Provide the [X, Y] coordinate of the cell's center where the given text is located.  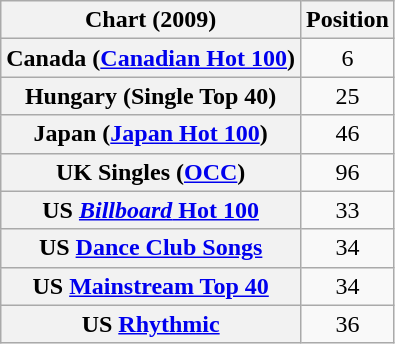
Hungary (Single Top 40) [151, 96]
US Mainstream Top 40 [151, 286]
UK Singles (OCC) [151, 172]
US Rhythmic [151, 324]
36 [348, 324]
6 [348, 58]
Canada (Canadian Hot 100) [151, 58]
Chart (2009) [151, 20]
33 [348, 210]
Japan (Japan Hot 100) [151, 134]
Position [348, 20]
25 [348, 96]
US Billboard Hot 100 [151, 210]
96 [348, 172]
46 [348, 134]
US Dance Club Songs [151, 248]
